Return (x, y) of the center of cell containing provided text 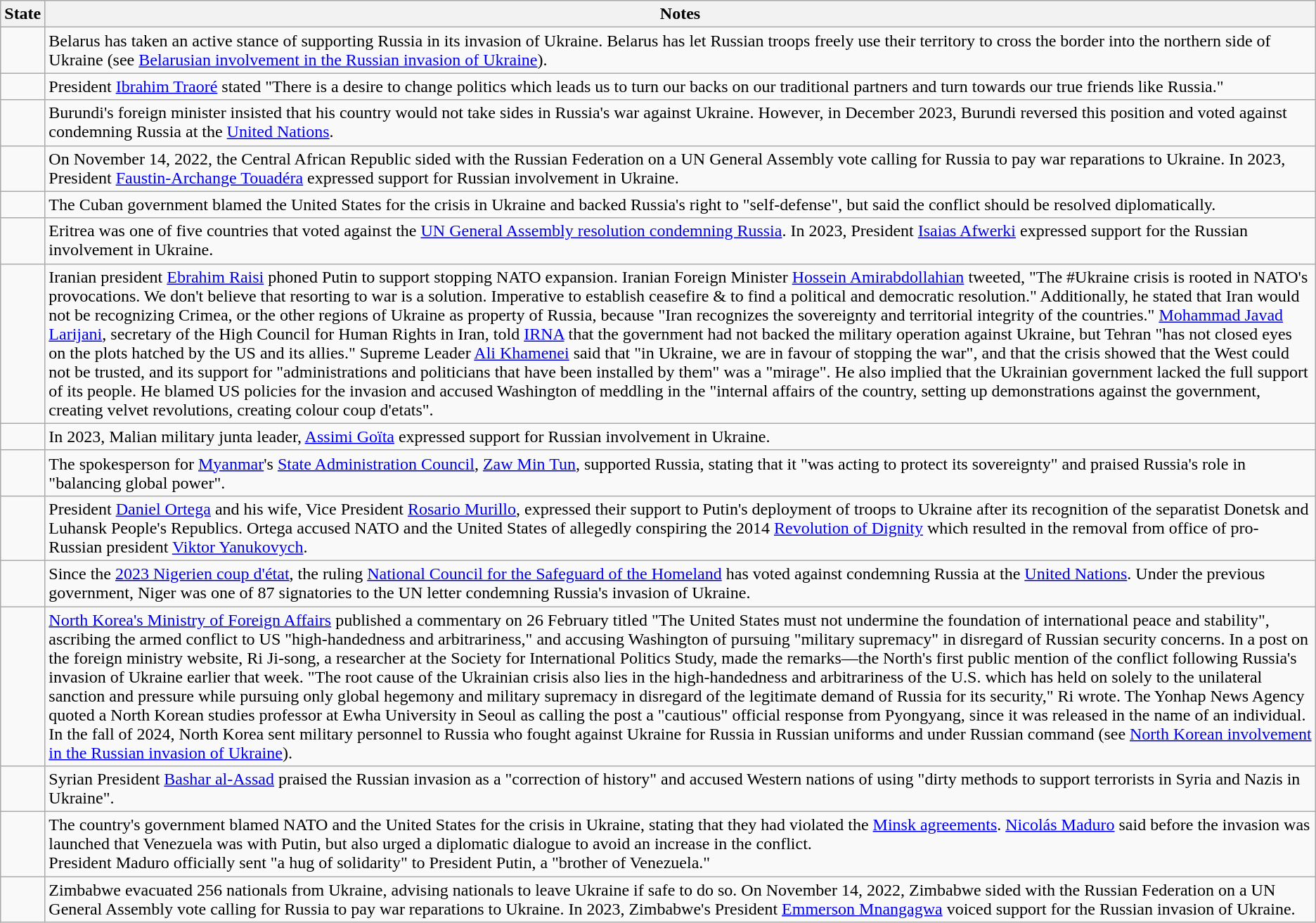
In 2023, Malian military junta leader, Assimi Goïta expressed support for Russian involvement in Ukraine. (680, 437)
Notes (680, 14)
State (22, 14)
